Return [X, Y] of the center of cell containing provided text 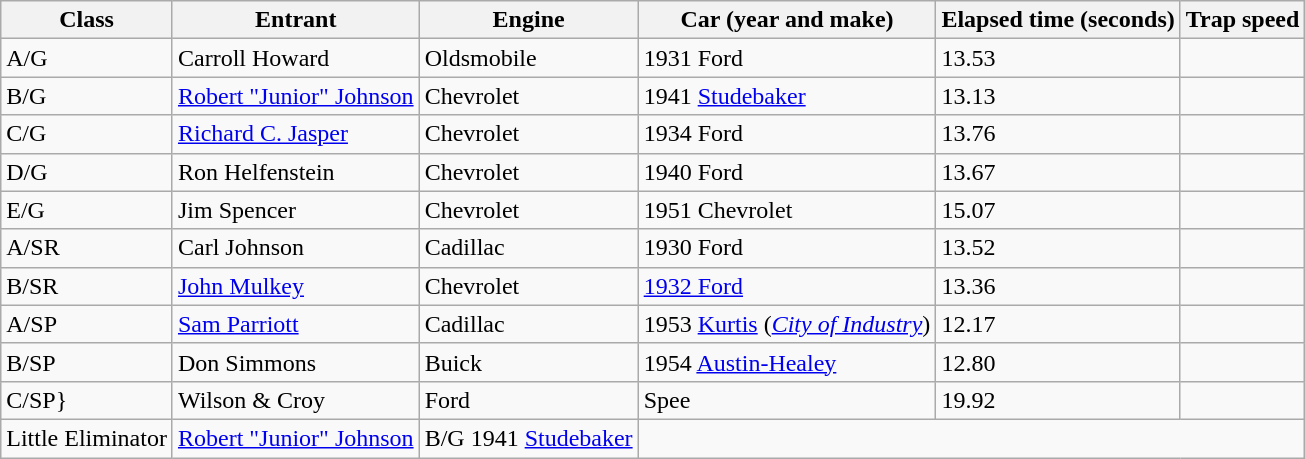
Carroll Howard [296, 58]
Elapsed time (seconds) [1058, 20]
Jim Spencer [296, 210]
B/SP [87, 362]
1940 Ford [787, 172]
E/G [87, 210]
B/G [87, 96]
Richard C. Jasper [296, 134]
13.36 [1058, 286]
A/SR [87, 248]
C/G [87, 134]
1932 Ford [787, 286]
13.13 [1058, 96]
1930 Ford [787, 248]
John Mulkey [296, 286]
B/G 1941 Studebaker [528, 438]
Oldsmobile [528, 58]
15.07 [1058, 210]
1954 Austin-Healey [787, 362]
A/SP [87, 324]
Buick [528, 362]
Don Simmons [296, 362]
C/SP} [87, 400]
B/SR [87, 286]
Engine [528, 20]
Car (year and make) [787, 20]
12.17 [1058, 324]
12.80 [1058, 362]
Carl Johnson [296, 248]
1931 Ford [787, 58]
1951 Chevrolet [787, 210]
Ford [528, 400]
Trap speed [1242, 20]
1953 Kurtis (City of Industry) [787, 324]
Sam Parriott [296, 324]
Wilson & Croy [296, 400]
Ron Helfenstein [296, 172]
13.67 [1058, 172]
Little Eliminator [87, 438]
1941 Studebaker [787, 96]
13.53 [1058, 58]
13.76 [1058, 134]
A/G [87, 58]
Spee [787, 400]
D/G [87, 172]
Class [87, 20]
Entrant [296, 20]
13.52 [1058, 248]
19.92 [1058, 400]
1934 Ford [787, 134]
